Return [x, y] of the center of cell containing provided text 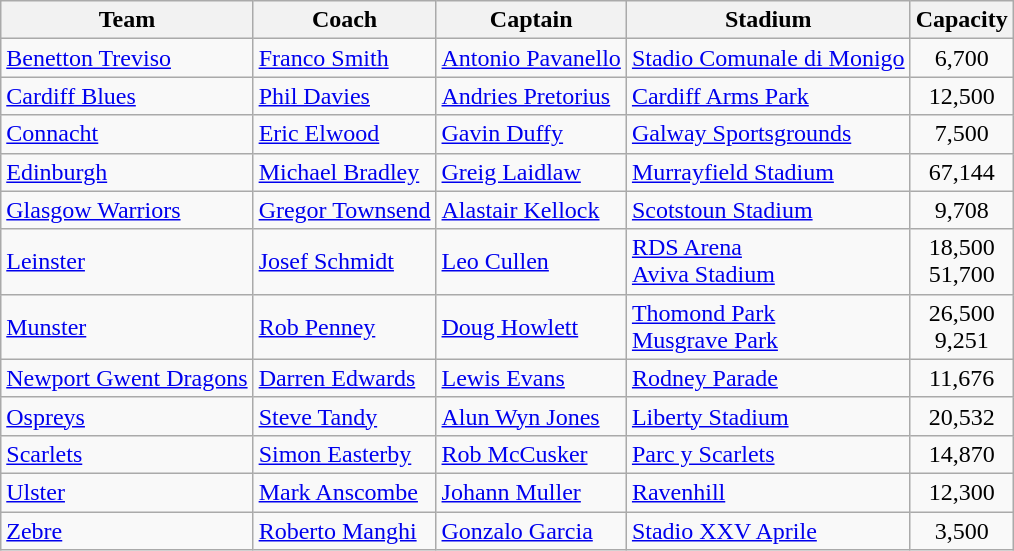
Murrayfield Stadium [768, 172]
Gonzalo Garcia [531, 531]
67,144 [962, 172]
Mark Anscombe [344, 492]
Scotstoun Stadium [768, 210]
Galway Sportsgrounds [768, 134]
Gregor Townsend [344, 210]
Zebre [127, 531]
Cardiff Arms Park [768, 96]
Team [127, 20]
Simon Easterby [344, 454]
Alastair Kellock [531, 210]
6,700 [962, 58]
Leo Cullen [531, 262]
Benetton Treviso [127, 58]
Coach [344, 20]
Steve Tandy [344, 416]
Antonio Pavanello [531, 58]
Stadio XXV Aprile [768, 531]
Capacity [962, 20]
Alun Wyn Jones [531, 416]
Munster [127, 326]
14,870 [962, 454]
20,532 [962, 416]
26,5009,251 [962, 326]
Ulster [127, 492]
Ravenhill [768, 492]
Doug Howlett [531, 326]
Greig Laidlaw [531, 172]
Liberty Stadium [768, 416]
Gavin Duffy [531, 134]
Darren Edwards [344, 378]
Franco Smith [344, 58]
Parc y Scarlets [768, 454]
12,300 [962, 492]
Ospreys [127, 416]
Michael Bradley [344, 172]
Phil Davies [344, 96]
Thomond ParkMusgrave Park [768, 326]
3,500 [962, 531]
Glasgow Warriors [127, 210]
Edinburgh [127, 172]
Josef Schmidt [344, 262]
12,500 [962, 96]
Stadio Comunale di Monigo [768, 58]
Leinster [127, 262]
Lewis Evans [531, 378]
Connacht [127, 134]
Stadium [768, 20]
RDS Arena Aviva Stadium [768, 262]
Roberto Manghi [344, 531]
Rob Penney [344, 326]
Rob McCusker [531, 454]
11,676 [962, 378]
Cardiff Blues [127, 96]
Captain [531, 20]
Johann Muller [531, 492]
Newport Gwent Dragons [127, 378]
18,500 51,700 [962, 262]
Scarlets [127, 454]
9,708 [962, 210]
Eric Elwood [344, 134]
7,500 [962, 134]
Rodney Parade [768, 378]
Andries Pretorius [531, 96]
